Capture the cell that displays the provided text and extract its [x, y] central coordinate. 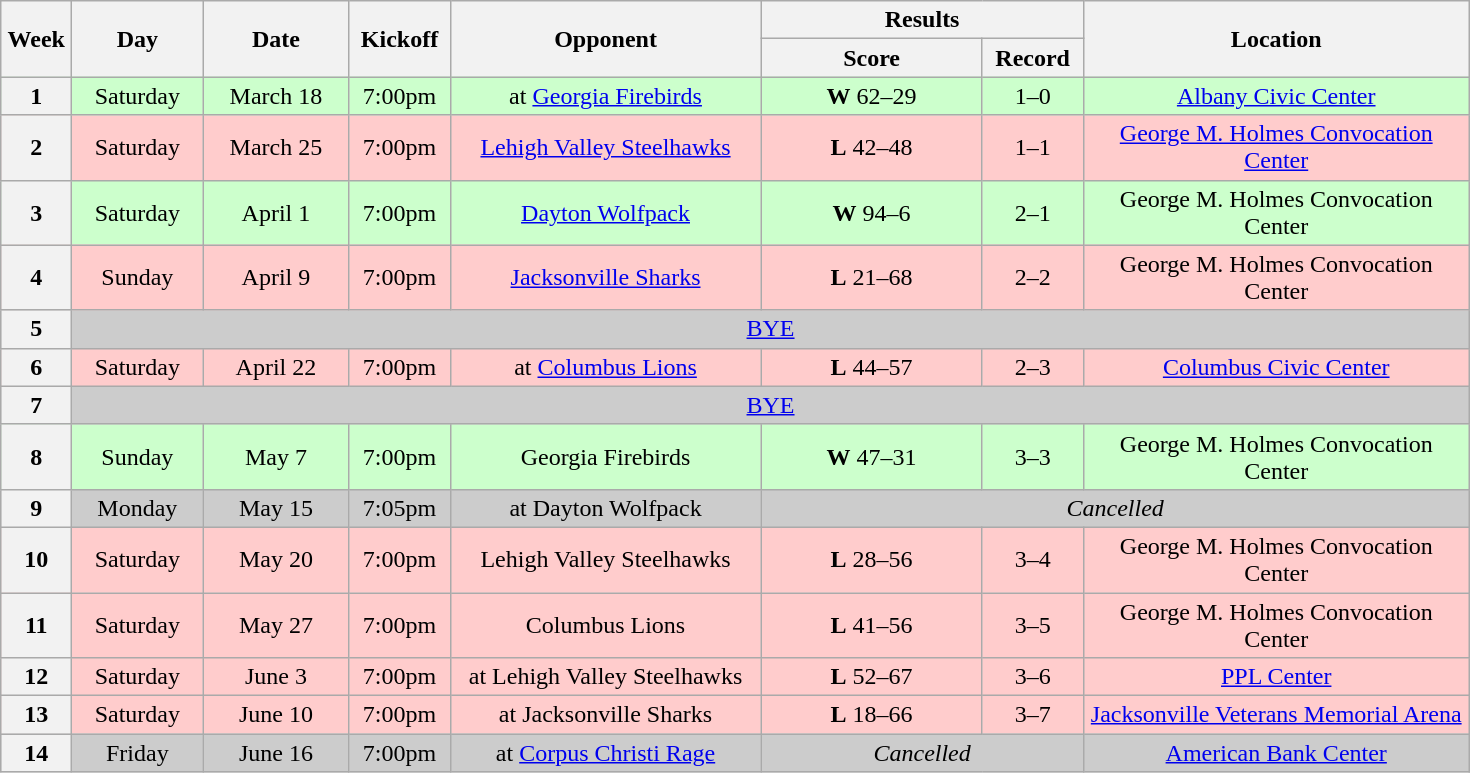
W 62–29 [872, 96]
Dayton Wolfpack [606, 212]
Friday [138, 753]
May 7 [276, 456]
Columbus Lions [606, 624]
Monday [138, 508]
8 [36, 456]
7:05pm [400, 508]
Location [1276, 39]
Jacksonville Sharks [606, 278]
at Jacksonville Sharks [606, 715]
May 20 [276, 560]
at Georgia Firebirds [606, 96]
June 16 [276, 753]
6 [36, 367]
12 [36, 677]
2–2 [1032, 278]
9 [36, 508]
Jacksonville Veterans Memorial Arena [1276, 715]
April 1 [276, 212]
1–1 [1032, 148]
May 15 [276, 508]
Kickoff [400, 39]
Day [138, 39]
10 [36, 560]
L 52–67 [872, 677]
at Dayton Wolfpack [606, 508]
Score [872, 58]
1–0 [1032, 96]
L 18–66 [872, 715]
Columbus Civic Center [1276, 367]
Date [276, 39]
2–3 [1032, 367]
June 10 [276, 715]
7 [36, 405]
Results [922, 20]
14 [36, 753]
3–5 [1032, 624]
13 [36, 715]
5 [36, 329]
May 27 [276, 624]
at Lehigh Valley Steelhawks [606, 677]
Opponent [606, 39]
1 [36, 96]
2 [36, 148]
3–3 [1032, 456]
3–6 [1032, 677]
at Corpus Christi Rage [606, 753]
PPL Center [1276, 677]
April 9 [276, 278]
3 [36, 212]
April 22 [276, 367]
March 18 [276, 96]
W 94–6 [872, 212]
L 28–56 [872, 560]
Record [1032, 58]
Albany Civic Center [1276, 96]
March 25 [276, 148]
American Bank Center [1276, 753]
L 21–68 [872, 278]
L 44–57 [872, 367]
4 [36, 278]
2–1 [1032, 212]
3–7 [1032, 715]
June 3 [276, 677]
L 42–48 [872, 148]
11 [36, 624]
Week [36, 39]
3–4 [1032, 560]
W 47–31 [872, 456]
L 41–56 [872, 624]
at Columbus Lions [606, 367]
Georgia Firebirds [606, 456]
